Output the (X, Y) coordinate of the center of the cell containing the given text.  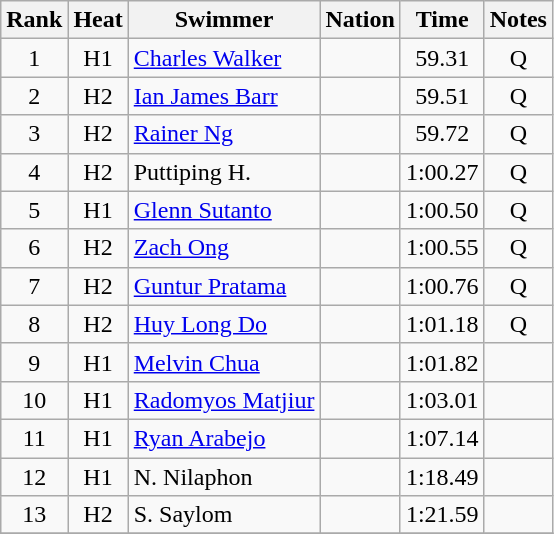
Guntur Pratama (224, 286)
Notes (518, 20)
Glenn Sutanto (224, 210)
10 (34, 400)
Swimmer (224, 20)
3 (34, 134)
59.72 (442, 134)
1:01.82 (442, 362)
1:00.27 (442, 172)
1:18.49 (442, 477)
11 (34, 438)
Nation (360, 20)
1:21.59 (442, 515)
2 (34, 96)
1:00.76 (442, 286)
Rank (34, 20)
Charles Walker (224, 58)
Zach Ong (224, 248)
6 (34, 248)
1:07.14 (442, 438)
1:00.55 (442, 248)
N. Nilaphon (224, 477)
Ian James Barr (224, 96)
4 (34, 172)
1 (34, 58)
Huy Long Do (224, 324)
1:03.01 (442, 400)
9 (34, 362)
1:01.18 (442, 324)
13 (34, 515)
59.31 (442, 58)
5 (34, 210)
Radomyos Matjiur (224, 400)
Heat (98, 20)
1:00.50 (442, 210)
12 (34, 477)
8 (34, 324)
S. Saylom (224, 515)
Ryan Arabejo (224, 438)
Time (442, 20)
Melvin Chua (224, 362)
59.51 (442, 96)
7 (34, 286)
Puttiping H. (224, 172)
Rainer Ng (224, 134)
